Determine the [X, Y] coordinate at the center of the cell enclosing the given text.  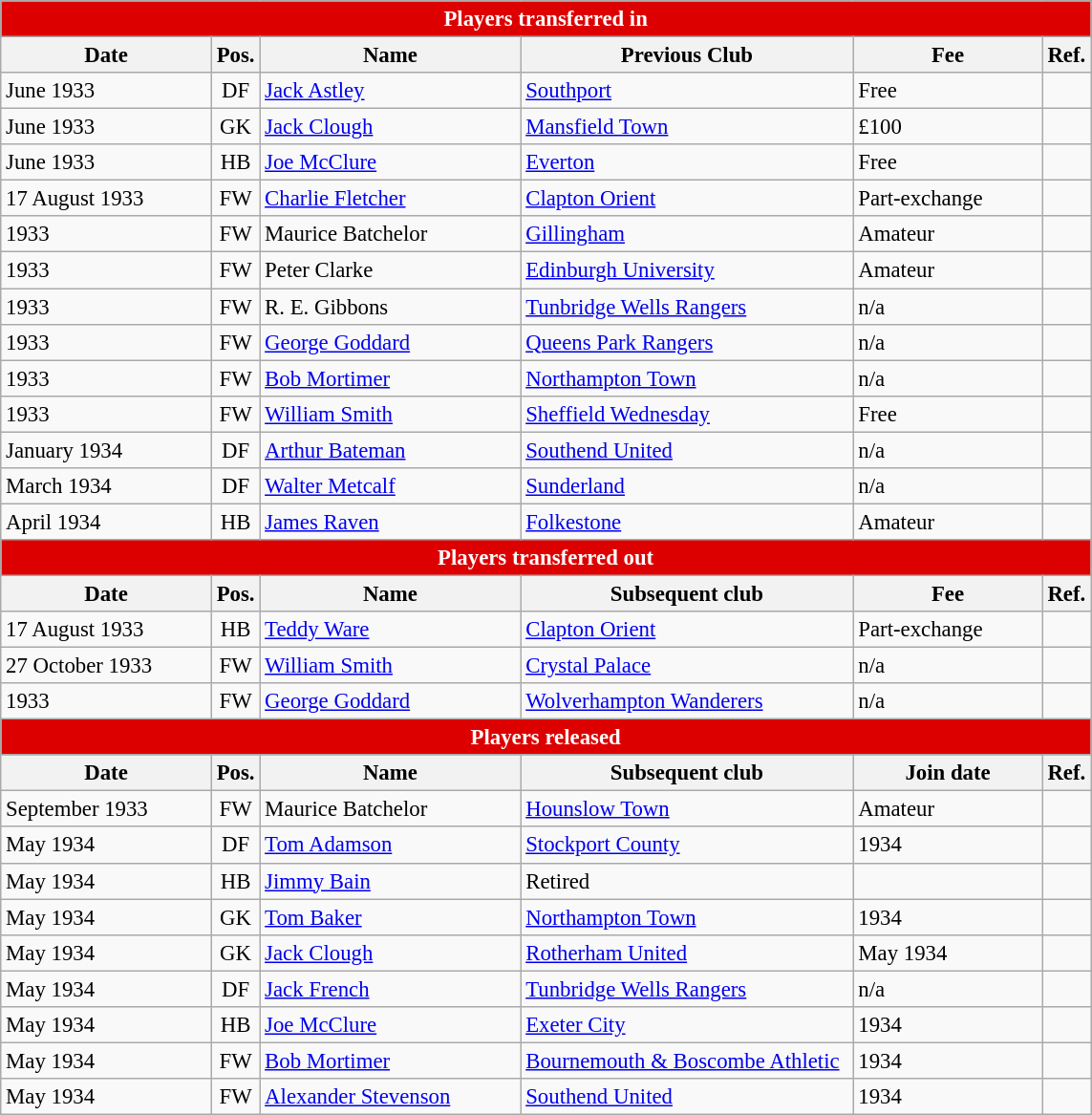
Jack Astley [390, 91]
Tom Baker [390, 917]
March 1934 [107, 486]
Alexander Stevenson [390, 1097]
Join date [948, 773]
Crystal Palace [687, 666]
James Raven [390, 522]
Mansfield Town [687, 127]
Rotherham United [687, 953]
September 1933 [107, 809]
Charlie Fletcher [390, 199]
Gillingham [687, 234]
Jimmy Bain [390, 881]
Teddy Ware [390, 630]
27 October 1933 [107, 666]
January 1934 [107, 450]
Exeter City [687, 1025]
Bournemouth & Boscombe Athletic [687, 1061]
Edinburgh University [687, 270]
Players transferred in [546, 19]
Peter Clarke [390, 270]
Walter Metcalf [390, 486]
Southport [687, 91]
Folkestone [687, 522]
Sheffield Wednesday [687, 414]
Sunderland [687, 486]
Stockport County [687, 846]
April 1934 [107, 522]
R. E. Gibbons [390, 307]
Players transferred out [546, 558]
Wolverhampton Wanderers [687, 701]
Retired [687, 881]
£100 [948, 127]
Queens Park Rangers [687, 342]
Tom Adamson [390, 846]
Previous Club [687, 55]
Jack French [390, 989]
Hounslow Town [687, 809]
Everton [687, 162]
Players released [546, 738]
Arthur Bateman [390, 450]
